Return [x, y] of the center of cell containing provided text 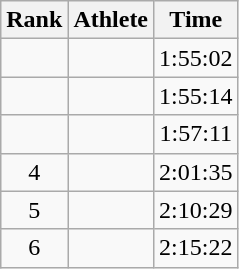
Time [196, 20]
2:10:29 [196, 210]
1:57:11 [196, 134]
4 [34, 172]
Athlete [111, 20]
2:15:22 [196, 248]
6 [34, 248]
Rank [34, 20]
1:55:02 [196, 58]
2:01:35 [196, 172]
1:55:14 [196, 96]
5 [34, 210]
